Scan for the cell matching the given text and deliver its (X, Y) coordinate at center. 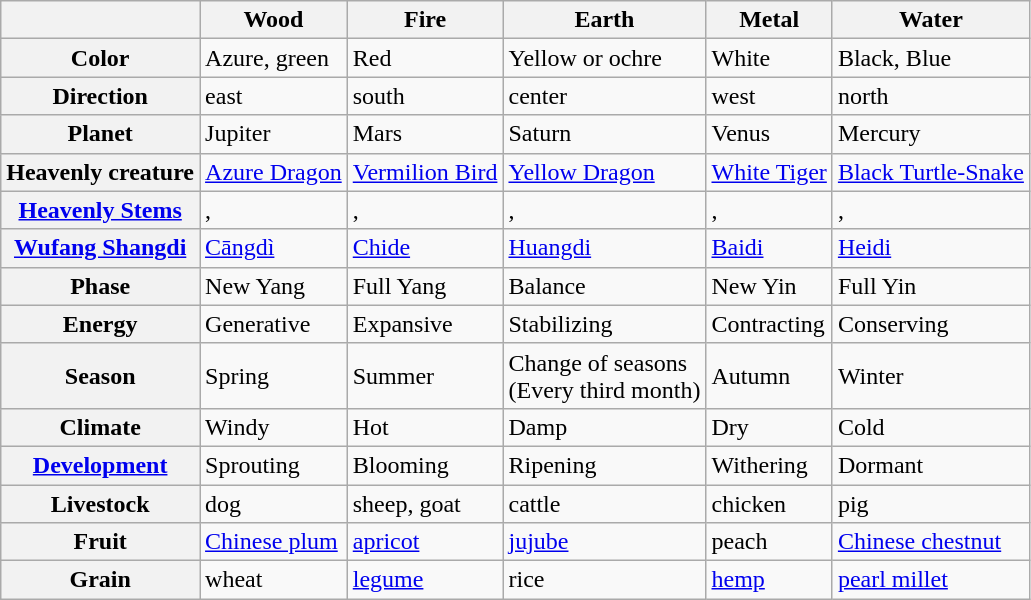
Mars (425, 134)
Azure Dragon (274, 172)
Mercury (930, 134)
Livestock (100, 503)
Earth (604, 20)
Conserving (930, 324)
Black, Blue (930, 58)
cattle (604, 503)
Full Yin (930, 286)
Climate (100, 427)
Balance (604, 286)
New Yin (769, 286)
Azure, green (274, 58)
center (604, 96)
Spring (274, 376)
Dry (769, 427)
Venus (769, 134)
Color (100, 58)
rice (604, 580)
wheat (274, 580)
Yellow or ochre (604, 58)
Development (100, 465)
Yellow Dragon (604, 172)
pearl millet (930, 580)
Wood (274, 20)
Black Turtle-Snake (930, 172)
Dormant (930, 465)
Withering (769, 465)
sheep, goat (425, 503)
Fire (425, 20)
Water (930, 20)
Fruit (100, 542)
west (769, 96)
Wufang Shangdi (100, 248)
Saturn (604, 134)
Winter (930, 376)
Jupiter (274, 134)
Heavenly Stems (100, 210)
peach (769, 542)
Stabilizing (604, 324)
Change of seasons(Every third month) (604, 376)
chicken (769, 503)
Generative (274, 324)
legume (425, 580)
Autumn (769, 376)
Damp (604, 427)
jujube (604, 542)
White (769, 58)
Ripening (604, 465)
Expansive (425, 324)
Huangdi (604, 248)
Chinese chestnut (930, 542)
Cold (930, 427)
Red (425, 58)
Windy (274, 427)
Chinese plum (274, 542)
Hot (425, 427)
hemp (769, 580)
Season (100, 376)
Planet (100, 134)
Sprouting (274, 465)
Energy (100, 324)
White Tiger (769, 172)
Grain (100, 580)
Summer (425, 376)
Chide (425, 248)
Blooming (425, 465)
north (930, 96)
south (425, 96)
Phase (100, 286)
Direction (100, 96)
Metal (769, 20)
Baidi (769, 248)
Heavenly creature (100, 172)
Cāngdì (274, 248)
dog (274, 503)
New Yang (274, 286)
Full Yang (425, 286)
apricot (425, 542)
Heidi (930, 248)
Vermilion Bird (425, 172)
pig (930, 503)
Contracting (769, 324)
east (274, 96)
